Provide the (X, Y) coordinate of the cell's center where the given text is located.  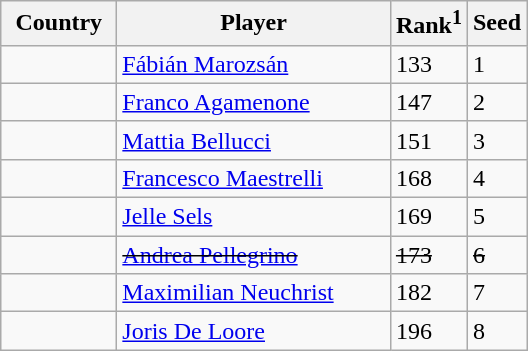
Franco Agamenone (254, 102)
Fábián Marozsán (254, 64)
6 (496, 255)
147 (428, 102)
182 (428, 293)
Seed (496, 24)
133 (428, 64)
Rank1 (428, 24)
168 (428, 178)
Francesco Maestrelli (254, 178)
2 (496, 102)
169 (428, 217)
Player (254, 24)
7 (496, 293)
Maximilian Neuchrist (254, 293)
Joris De Loore (254, 331)
173 (428, 255)
5 (496, 217)
4 (496, 178)
8 (496, 331)
Mattia Bellucci (254, 140)
1 (496, 64)
Country (59, 24)
196 (428, 331)
151 (428, 140)
Andrea Pellegrino (254, 255)
Jelle Sels (254, 217)
3 (496, 140)
